Pinpoint the cell where the given text exists, returning its [x, y] midpoint coordinate. 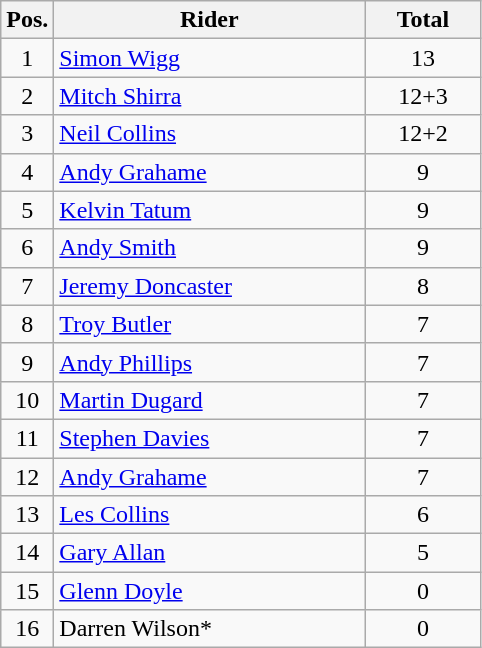
2 [28, 96]
1 [28, 58]
15 [28, 591]
Rider [210, 20]
10 [28, 400]
Andy Smith [210, 248]
Gary Allan [210, 553]
Glenn Doyle [210, 591]
Stephen Davies [210, 438]
Darren Wilson* [210, 629]
Kelvin Tatum [210, 210]
Simon Wigg [210, 58]
3 [28, 134]
Mitch Shirra [210, 96]
14 [28, 553]
16 [28, 629]
Troy Butler [210, 324]
Total [423, 20]
12+3 [423, 96]
Jeremy Doncaster [210, 286]
Les Collins [210, 515]
Pos. [28, 20]
Andy Phillips [210, 362]
Martin Dugard [210, 400]
4 [28, 172]
12+2 [423, 134]
11 [28, 438]
12 [28, 477]
Neil Collins [210, 134]
